Extract the [x, y] coordinate from the center of the cell holding the provided text.  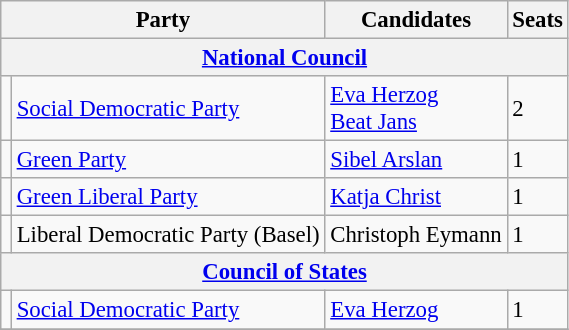
Eva Herzog [416, 310]
Liberal Democratic Party (Basel) [168, 235]
Seats [538, 20]
Party [163, 20]
Green Party [168, 160]
Council of States [284, 273]
Sibel Arslan [416, 160]
Katja Christ [416, 197]
Christoph Eymann [416, 235]
2 [538, 108]
Candidates [416, 20]
National Council [284, 58]
Green Liberal Party [168, 197]
Eva HerzogBeat Jans [416, 108]
